Extract the (x, y) coordinate from the center of the cell holding the provided text.  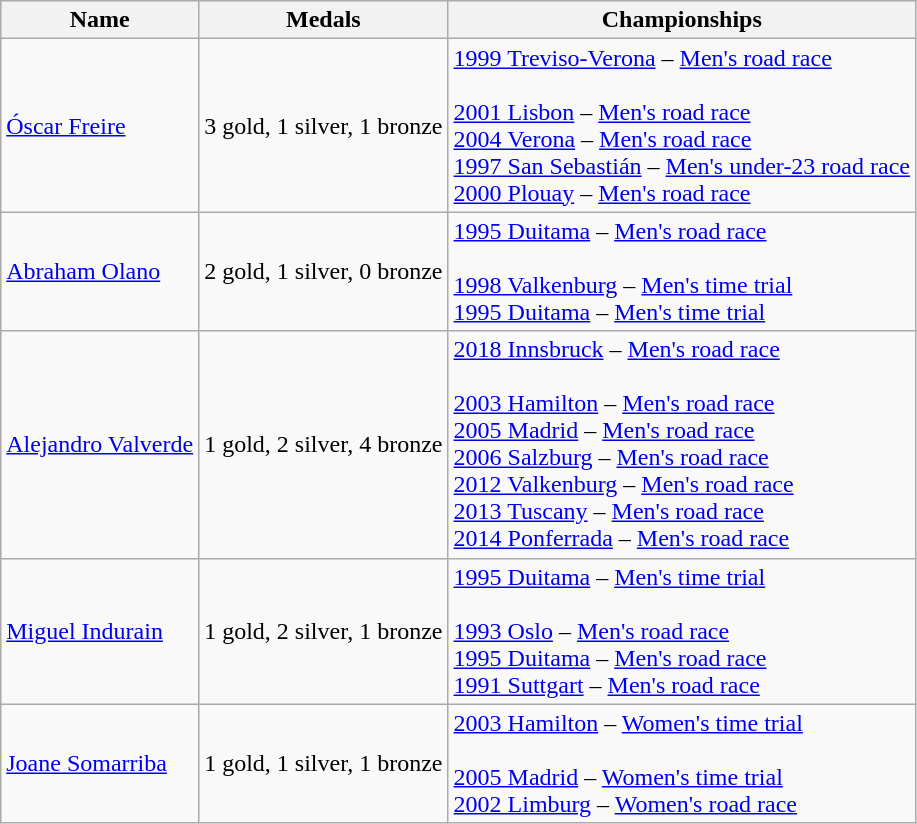
2003 Hamilton – Women's time trial 2005 Madrid – Women's time trial 2002 Limburg – Women's road race (682, 764)
1995 Duitama – Men's road race 1998 Valkenburg – Men's time trial 1995 Duitama – Men's time trial (682, 272)
Championships (682, 20)
1 gold, 2 silver, 4 bronze (324, 444)
Óscar Freire (100, 126)
Alejandro Valverde (100, 444)
Joane Somarriba (100, 764)
1995 Duitama – Men's time trial 1993 Oslo – Men's road race 1995 Duitama – Men's road race 1991 Suttgart – Men's road race (682, 631)
1 gold, 2 silver, 1 bronze (324, 631)
Abraham Olano (100, 272)
Miguel Indurain (100, 631)
2 gold, 1 silver, 0 bronze (324, 272)
Medals (324, 20)
1 gold, 1 silver, 1 bronze (324, 764)
3 gold, 1 silver, 1 bronze (324, 126)
Name (100, 20)
